Search for the cell housing the specified text and yield its (x, y) center coordinate. 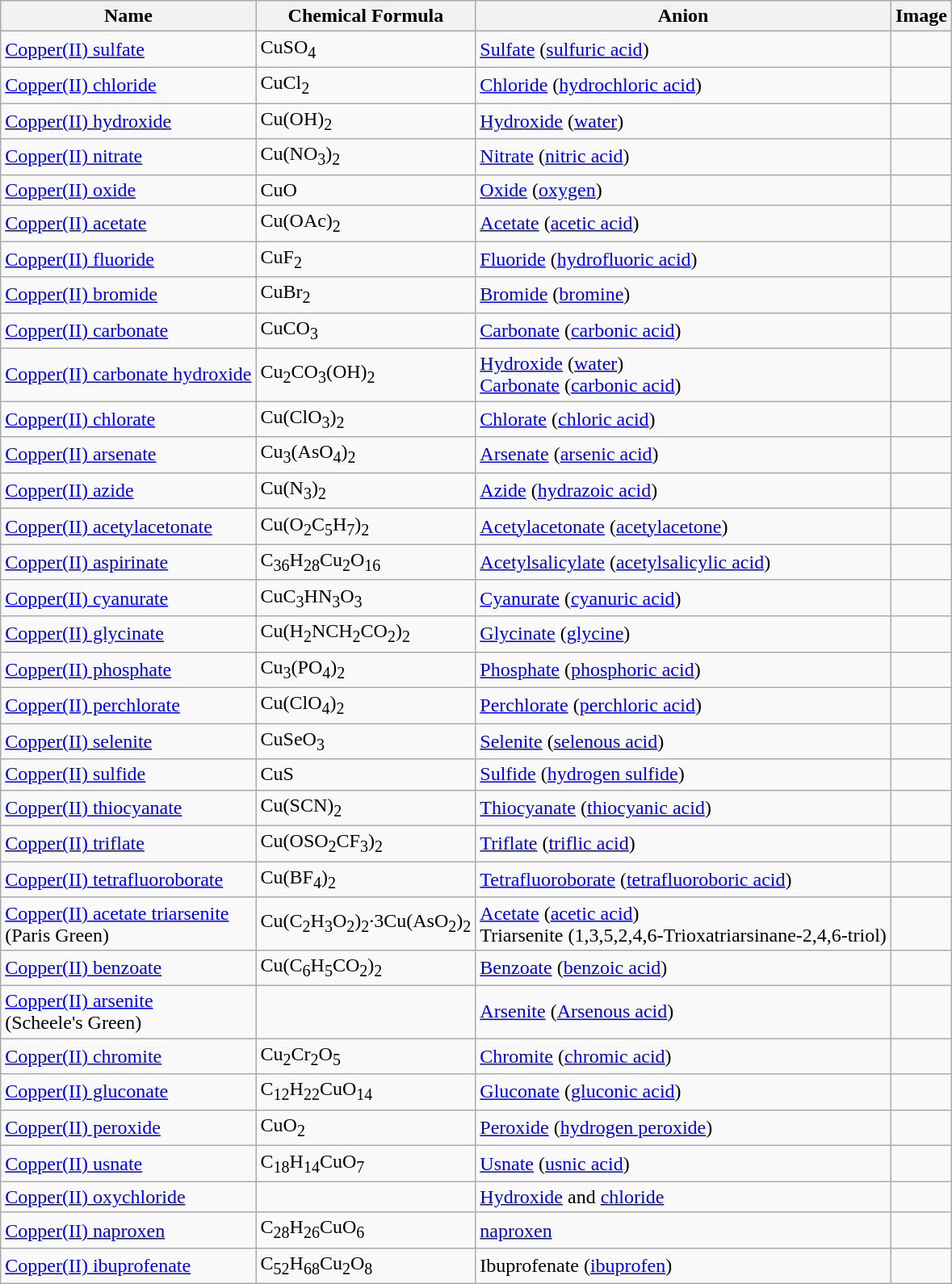
Copper(II) carbonate (128, 330)
Copper(II) usnate (128, 1164)
Phosphate (phosphoric acid) (683, 669)
Gluconate (gluconic acid) (683, 1092)
Hydroxide (water) (683, 121)
Copper(II) acetylacetonate (128, 527)
CuF2 (366, 259)
CuBr2 (366, 295)
CuO (366, 190)
Sulfate (sulfuric acid) (683, 49)
Copper(II) fluoride (128, 259)
Perchlorate (perchloric acid) (683, 705)
Cyanurate (cyanuric acid) (683, 598)
Copper(II) chlorate (128, 419)
Copper(II) benzoate (128, 967)
Copper(II) naproxen (128, 1230)
Thiocyanate (thiocyanic acid) (683, 808)
C52H68Cu2O8 (366, 1265)
Copper(II) chromite (128, 1056)
Cu(C2H3O2)2·3Cu(AsO2)2 (366, 924)
Copper(II) hydroxide (128, 121)
Name (128, 16)
CuCO3 (366, 330)
CuS (366, 774)
Copper(II) chloride (128, 85)
Acetylsalicylate (acetylsalicylic acid) (683, 562)
Cu3(PO4)2 (366, 669)
Copper(II) tetrafluoroborate (128, 879)
C36H28Cu2O16 (366, 562)
Copper(II) bromide (128, 295)
Azide (hydrazoic acid) (683, 490)
Copper(II) carbonate hydroxide (128, 375)
CuC3HN3O3 (366, 598)
Cu(NO3)2 (366, 157)
Copper(II) thiocyanate (128, 808)
Cu(SCN)2 (366, 808)
Copper(II) acetate (128, 223)
Acetate (acetic acid)Triarsenite (1,3,5,2,4,6-Trioxatriarsinane-2,4,6-triol) (683, 924)
C28H26CuO6 (366, 1230)
Copper(II) acetate triarsenite(Paris Green) (128, 924)
Cu(ClO4)2 (366, 705)
CuCl2 (366, 85)
Copper(II) oxychloride (128, 1197)
Chromite (chromic acid) (683, 1056)
Copper(II) arsenite(Scheele's Green) (128, 1013)
Fluoride (hydrofluoric acid) (683, 259)
Carbonate (carbonic acid) (683, 330)
CuO2 (366, 1127)
Acetate (acetic acid) (683, 223)
Cu(OH)2 (366, 121)
Image (921, 16)
Cu(N3)2 (366, 490)
Chlorate (chloric acid) (683, 419)
Cu(ClO3)2 (366, 419)
Ibuprofenate (ibuprofen) (683, 1265)
Oxide (oxygen) (683, 190)
Copper(II) aspirinate (128, 562)
naproxen (683, 1230)
Copper(II) glycinate (128, 634)
CuSO4 (366, 49)
Triflate (triflic acid) (683, 844)
Copper(II) oxide (128, 190)
Selenite (selenous acid) (683, 741)
Copper(II) peroxide (128, 1127)
Arsenite (Arsenous acid) (683, 1013)
Copper(II) triflate (128, 844)
Arsenate (arsenic acid) (683, 455)
Chloride (hydrochloric acid) (683, 85)
Hydroxide (water)Carbonate (carbonic acid) (683, 375)
Copper(II) arsenate (128, 455)
Cu2CO3(OH)2 (366, 375)
C18H14CuO7 (366, 1164)
Copper(II) selenite (128, 741)
Copper(II) ibuprofenate (128, 1265)
Cu(H2NCH2CO2)2 (366, 634)
Copper(II) nitrate (128, 157)
Copper(II) sulfate (128, 49)
Acetylacetonate (acetylacetone) (683, 527)
Sulfide (hydrogen sulfide) (683, 774)
Peroxide (hydrogen peroxide) (683, 1127)
Glycinate (glycine) (683, 634)
Cu(O2C5H7)2 (366, 527)
Copper(II) gluconate (128, 1092)
Copper(II) phosphate (128, 669)
Cu(BF4)2 (366, 879)
Cu(C6H5CO2)2 (366, 967)
Anion (683, 16)
Usnate (usnic acid) (683, 1164)
Copper(II) perchlorate (128, 705)
C12H22CuO14 (366, 1092)
Cu(OSO2CF3)2 (366, 844)
Hydroxide and chloride (683, 1197)
Bromide (bromine) (683, 295)
Nitrate (nitric acid) (683, 157)
Copper(II) cyanurate (128, 598)
Chemical Formula (366, 16)
Benzoate (benzoic acid) (683, 967)
Copper(II) azide (128, 490)
Cu3(AsO4)2 (366, 455)
CuSeO3 (366, 741)
Cu(OAc)2 (366, 223)
Tetrafluoroborate (tetrafluoroboric acid) (683, 879)
Cu2Cr2O5 (366, 1056)
Copper(II) sulfide (128, 774)
